Provide the (X, Y) coordinate of the cell's center where the given text is located.  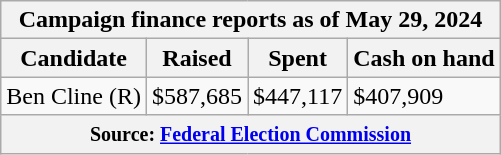
Source: Federal Election Commission (250, 134)
$587,685 (196, 96)
Campaign finance reports as of May 29, 2024 (250, 20)
Ben Cline (R) (74, 96)
Raised (196, 58)
$407,909 (424, 96)
Cash on hand (424, 58)
Spent (298, 58)
$447,117 (298, 96)
Candidate (74, 58)
